From the cell containing the given text, extract its center point as (X, Y) coordinate. 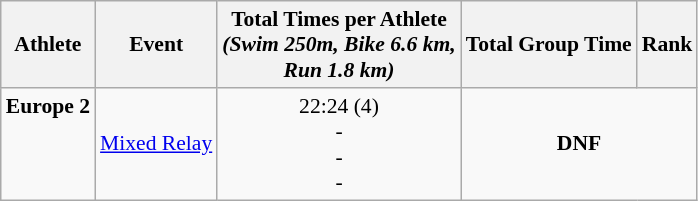
Rank (668, 44)
Mixed Relay (156, 144)
DNF (580, 144)
22:24 (4)--- (338, 144)
Total Times per Athlete (Swim 250m, Bike 6.6 km, Run 1.8 km) (338, 44)
Athlete (48, 44)
Total Group Time (549, 44)
Event (156, 44)
Europe 2 (48, 144)
